Scan for the cell matching the given text and deliver its [x, y] coordinate at center. 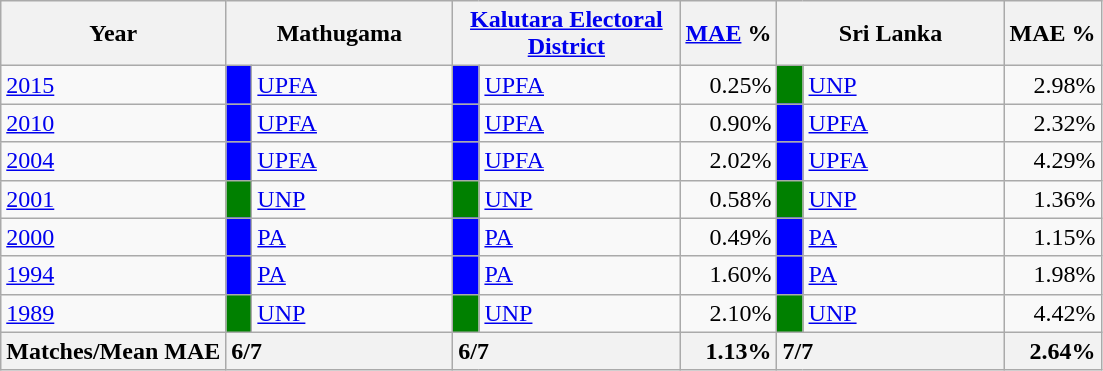
2.02% [728, 161]
1.15% [1052, 237]
Matches/Mean MAE [114, 351]
1989 [114, 313]
2.10% [728, 313]
1.60% [728, 275]
2015 [114, 85]
1.13% [728, 351]
1994 [114, 275]
Mathugama [340, 34]
4.42% [1052, 313]
0.58% [728, 199]
7/7 [890, 351]
Year [114, 34]
0.90% [728, 123]
2.98% [1052, 85]
0.25% [728, 85]
Sri Lanka [890, 34]
2001 [114, 199]
Kalutara Electoral District [566, 34]
2004 [114, 161]
2.64% [1052, 351]
2010 [114, 123]
2.32% [1052, 123]
2000 [114, 237]
1.98% [1052, 275]
4.29% [1052, 161]
1.36% [1052, 199]
0.49% [728, 237]
